Capture the cell that displays the provided text and extract its (x, y) central coordinate. 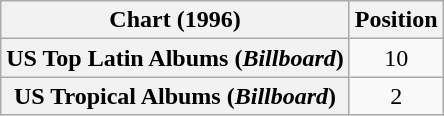
10 (396, 58)
US Top Latin Albums (Billboard) (176, 58)
Position (396, 20)
2 (396, 96)
US Tropical Albums (Billboard) (176, 96)
Chart (1996) (176, 20)
